Return (X, Y) of the center of cell containing provided text 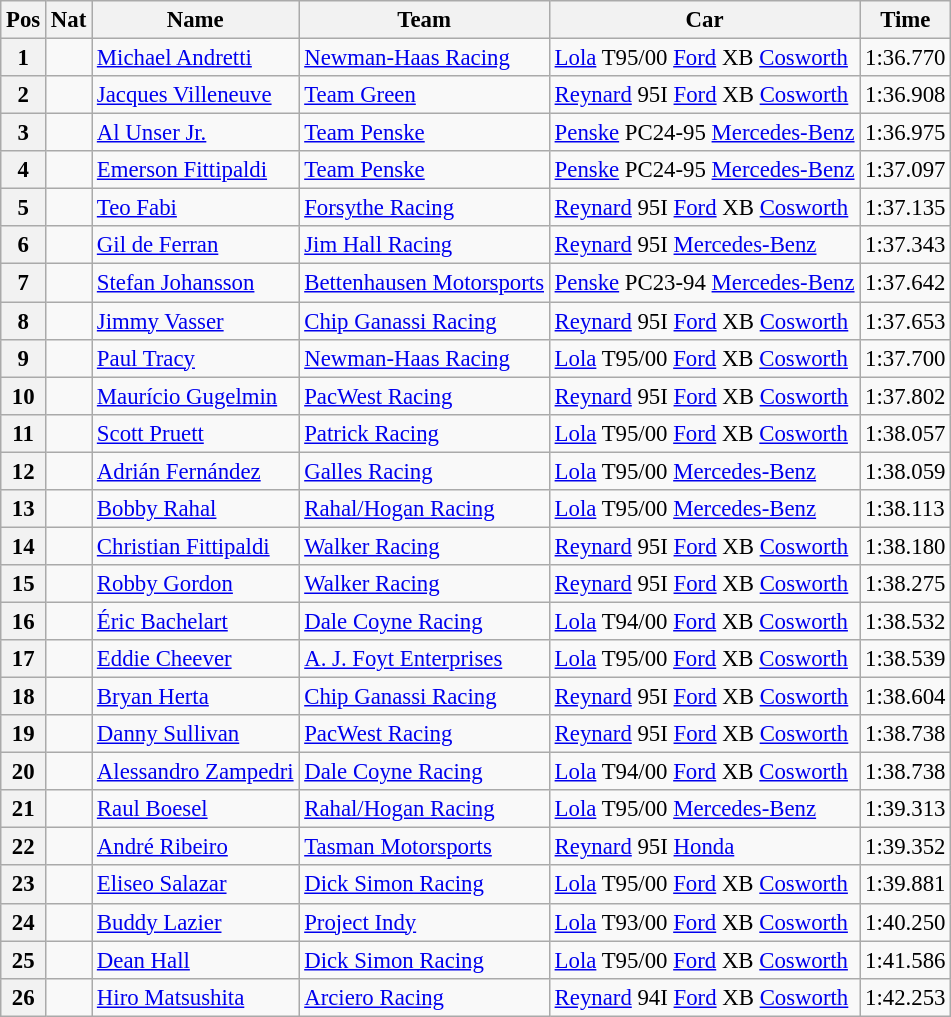
13 (24, 509)
Time (906, 20)
1:37.802 (906, 396)
Nat (69, 20)
Lola T93/00 Ford XB Cosworth (704, 922)
23 (24, 885)
Stefan Johansson (196, 283)
1:39.313 (906, 809)
Bryan Herta (196, 697)
1:40.250 (906, 922)
Hiro Matsushita (196, 997)
Reynard 94I Ford XB Cosworth (704, 997)
Alessandro Zampedri (196, 772)
Dean Hall (196, 960)
Paul Tracy (196, 358)
Penske PC23-94 Mercedes-Benz (704, 283)
Arciero Racing (424, 997)
8 (24, 321)
17 (24, 659)
1:42.253 (906, 997)
15 (24, 584)
22 (24, 847)
Michael Andretti (196, 58)
3 (24, 133)
1:38.057 (906, 433)
1:37.700 (906, 358)
Al Unser Jr. (196, 133)
1:41.586 (906, 960)
5 (24, 208)
Forsythe Racing (424, 208)
A. J. Foyt Enterprises (424, 659)
Pos (24, 20)
1:37.642 (906, 283)
1:37.135 (906, 208)
Robby Gordon (196, 584)
10 (24, 396)
4 (24, 170)
20 (24, 772)
1:38.275 (906, 584)
7 (24, 283)
24 (24, 922)
André Ribeiro (196, 847)
Adrián Fernández (196, 471)
Bettenhausen Motorsports (424, 283)
16 (24, 621)
19 (24, 734)
21 (24, 809)
1:38.604 (906, 697)
Eddie Cheever (196, 659)
18 (24, 697)
Danny Sullivan (196, 734)
Christian Fittipaldi (196, 546)
Project Indy (424, 922)
Tasman Motorsports (424, 847)
26 (24, 997)
Emerson Fittipaldi (196, 170)
Teo Fabi (196, 208)
Scott Pruett (196, 433)
11 (24, 433)
Jimmy Vasser (196, 321)
1:36.770 (906, 58)
12 (24, 471)
Galles Racing (424, 471)
Gil de Ferran (196, 245)
Bobby Rahal (196, 509)
9 (24, 358)
Name (196, 20)
1:37.097 (906, 170)
Reynard 95I Honda (704, 847)
14 (24, 546)
25 (24, 960)
Jacques Villeneuve (196, 95)
Buddy Lazier (196, 922)
Jim Hall Racing (424, 245)
Eliseo Salazar (196, 885)
2 (24, 95)
Patrick Racing (424, 433)
Team Green (424, 95)
1:36.908 (906, 95)
1:38.059 (906, 471)
Reynard 95I Mercedes-Benz (704, 245)
6 (24, 245)
Team (424, 20)
Car (704, 20)
Raul Boesel (196, 809)
Éric Bachelart (196, 621)
1:37.343 (906, 245)
Maurício Gugelmin (196, 396)
1:39.881 (906, 885)
1:37.653 (906, 321)
1 (24, 58)
1:36.975 (906, 133)
1:38.532 (906, 621)
1:39.352 (906, 847)
1:38.113 (906, 509)
1:38.180 (906, 546)
1:38.539 (906, 659)
